For the text-containing cell, return its midpoint in [X, Y] coordinate format. 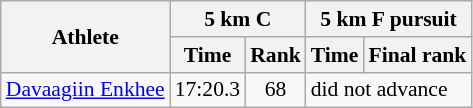
5 km C [238, 19]
Athlete [86, 36]
17:20.3 [208, 90]
68 [276, 90]
5 km F pursuit [389, 19]
Davaagiin Enkhee [86, 90]
Final rank [417, 55]
Rank [276, 55]
did not advance [389, 90]
